Search for the cell housing the specified text and yield its [x, y] center coordinate. 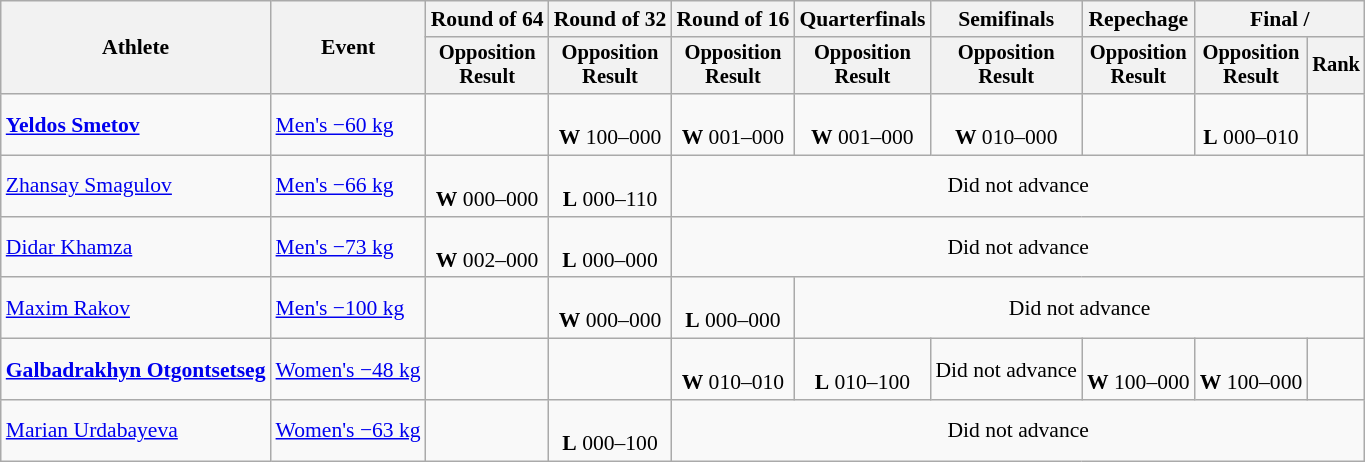
L 000–100 [610, 430]
L 000–110 [610, 186]
Men's −66 kg [348, 186]
W 010–000 [1006, 124]
Round of 64 [488, 19]
W 002–000 [488, 248]
Semifinals [1006, 19]
Athlete [136, 48]
Men's −100 kg [348, 308]
Rank [1336, 66]
Repechage [1138, 19]
Galbadrakhyn Otgontsetseg [136, 370]
Event [348, 48]
Women's −48 kg [348, 370]
Quarterfinals [862, 19]
L 010–100 [862, 370]
Men's −73 kg [348, 248]
Maxim Rakov [136, 308]
Marian Urdabayeva [136, 430]
Yeldos Smetov [136, 124]
Final / [1280, 19]
W 010–010 [732, 370]
Women's −63 kg [348, 430]
Didar Khamza [136, 248]
Men's −60 kg [348, 124]
Zhansay Smagulov [136, 186]
Round of 16 [732, 19]
Round of 32 [610, 19]
L 000–010 [1252, 124]
